Capture the cell that displays the provided text and extract its [x, y] central coordinate. 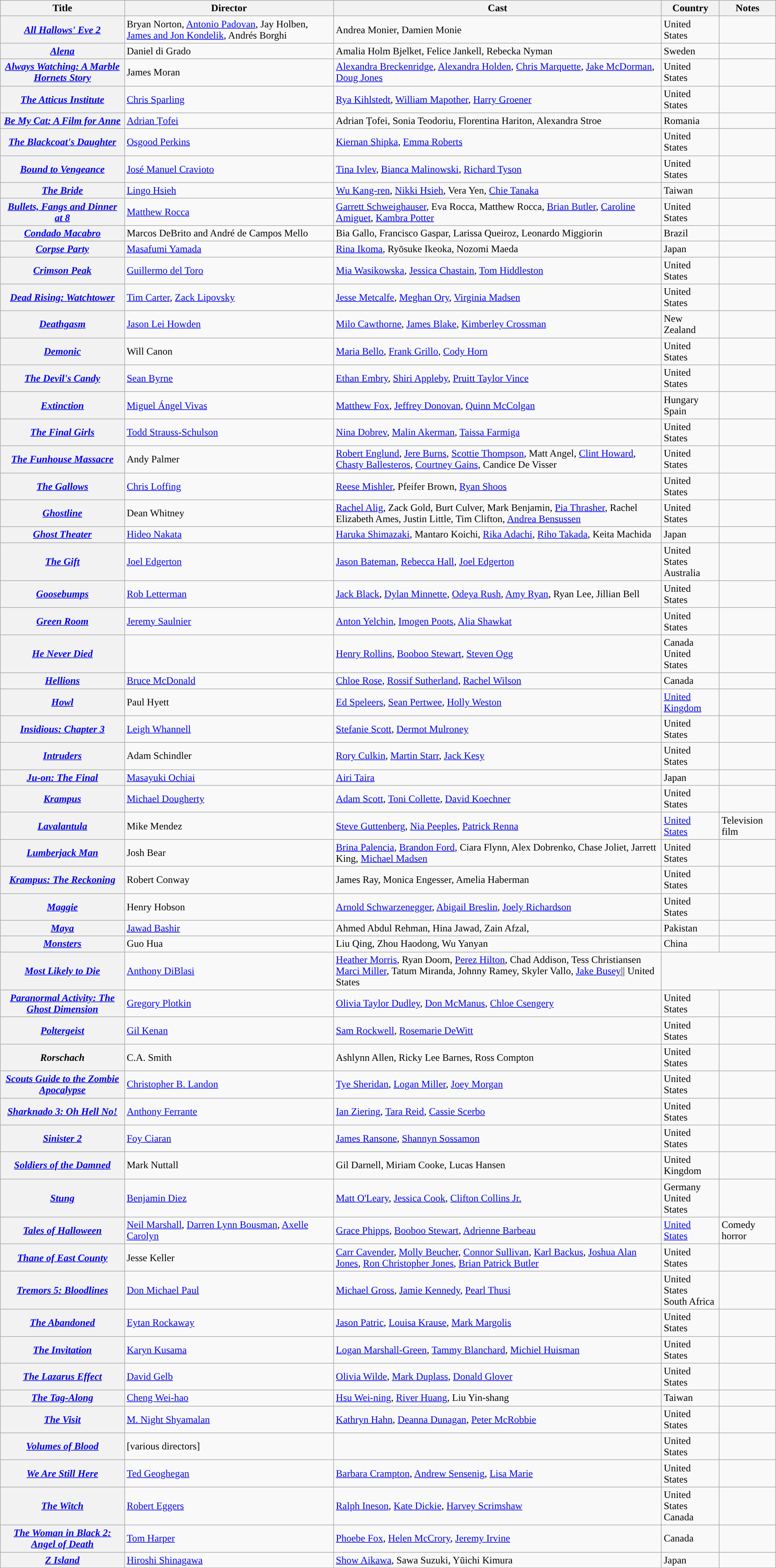
Gregory Plotkin [229, 1004]
Hiroshi Shinagawa [229, 1560]
New Zealand [691, 324]
Phoebe Fox, Helen McCrory, Jeremy Irvine [497, 1539]
Notes [747, 8]
Haruka Shimazaki, Mantaro Koichi, Rika Adachi, Riho Takada, Keita Machida [497, 535]
Jesse Metcalfe, Meghan Ory, Virginia Madsen [497, 298]
The Bride [62, 190]
Garrett Schweighauser, Eva Rocca, Matthew Rocca, Brian Butler, Caroline Amiguet, Kambra Potter [497, 211]
Paul Hyett [229, 702]
Hideo Nakata [229, 535]
Michael Dougherty [229, 799]
Tina Ivlev, Bianca Malinowski, Richard Tyson [497, 169]
The Devil's Candy [62, 378]
Lavalantula [62, 826]
Rorschach [62, 1057]
CanadaUnited States [691, 654]
Show Aikawa, Sawa Suzuki, Yūichi Kimura [497, 1560]
The Visit [62, 1419]
Bound to Vengeance [62, 169]
Krampus [62, 799]
Christopher B. Landon [229, 1084]
Be My Cat: A Film for Anne [62, 121]
Jesse Keller [229, 1257]
Gil Kenan [229, 1030]
Andy Palmer [229, 459]
Television film [747, 826]
HungarySpain [691, 406]
Neil Marshall, Darren Lynn Bousman, Axelle Carolyn [229, 1231]
Thane of East County [62, 1257]
Ed Speleers, Sean Pertwee, Holly Weston [497, 702]
Romania [691, 121]
Adrian Țofei [229, 121]
United StatesSouth Africa [691, 1290]
The Blackcoat's Daughter [62, 142]
Miguel Ángel Vivas [229, 406]
M. Night Shyamalan [229, 1419]
Barbara Crampton, Andrew Sensenig, Lisa Marie [497, 1473]
Matthew Rocca [229, 211]
Country [691, 8]
Arnold Schwarzenegger, Abigail Breslin, Joely Richardson [497, 907]
Monsters [62, 944]
Gil Darnell, Miriam Cooke, Lucas Hansen [497, 1165]
Bruce McDonald [229, 681]
Airi Taira [497, 778]
Steve Guttenberg, Nia Peeples, Patrick Renna [497, 826]
José Manuel Cravioto [229, 169]
Alena [62, 51]
Anthony DiBlasi [229, 971]
Masafumi Yamada [229, 249]
Scouts Guide to the Zombie Apocalypse [62, 1084]
Hsu Wei-ning, River Huang, Liu Yin-shang [497, 1398]
Krampus: The Reckoning [62, 880]
Poltergeist [62, 1030]
Stung [62, 1198]
Ahmed Abdul Rehman, Hina Jawad, Zain Afzal, [497, 928]
Ralph Ineson, Kate Dickie, Harvey Scrimshaw [497, 1506]
Kiernan Shipka, Emma Roberts [497, 142]
Dead Rising: Watchtower [62, 298]
Tim Carter, Zack Lipovsky [229, 298]
Z Island [62, 1560]
Maya [62, 928]
Jawad Bashir [229, 928]
Amalia Holm Bjelket, Felice Jankell, Rebecka Nyman [497, 51]
United StatesAustralia [691, 562]
Robert Eggers [229, 1506]
Jack Black, Dylan Minnette, Odeya Rush, Amy Ryan, Ryan Lee, Jillian Bell [497, 594]
Deathgasm [62, 324]
Wu Kang-ren, Nikki Hsieh, Vera Yen, Chie Tanaka [497, 190]
United StatesCanada [691, 1506]
Grace Phipps, Booboo Stewart, Adrienne Barbeau [497, 1231]
Green Room [62, 621]
Reese Mishler, Pfeifer Brown, Ryan Shoos [497, 486]
Sean Byrne [229, 378]
Adam Scott, Toni Collette, David Koechner [497, 799]
Insidious: Chapter 3 [62, 729]
Foy Ciaran [229, 1139]
Jason Lei Howden [229, 324]
Olivia Taylor Dudley, Don McManus, Chloe Csengery [497, 1004]
Rachel Alig, Zack Gold, Burt Culver, Mark Benjamin, Pia Thrasher, Rachel Elizabeth Ames, Justin Little, Tim Clifton, Andrea Bensussen [497, 513]
Cast [497, 8]
We Are Still Here [62, 1473]
Sinister 2 [62, 1139]
Ian Ziering, Tara Reid, Cassie Scerbo [497, 1111]
The Abandoned [62, 1323]
Josh Bear [229, 853]
Leigh Whannell [229, 729]
Brina Palencia, Brandon Ford, Ciara Flynn, Alex Dobrenko, Chase Joliet, Jarrett King, Michael Madsen [497, 853]
Sharknado 3: Oh Hell No! [62, 1111]
Rina Ikoma, Ryōsuke Ikeoka, Nozomi Maeda [497, 249]
Anton Yelchin, Imogen Poots, Alia Shawkat [497, 621]
The Gallows [62, 486]
Rob Letterman [229, 594]
Condado Macabro [62, 233]
Bryan Norton, Antonio Padovan, Jay Holben, James and Jon Kondelik, Andrés Borghi [229, 30]
Eytan Rockaway [229, 1323]
Crimson Peak [62, 270]
Chloe Rose, Rossif Sutherland, Rachel Wilson [497, 681]
James Ray, Monica Engesser, Amelia Haberman [497, 880]
Liu Qing, Zhou Haodong, Wu Yanyan [497, 944]
Most Likely to Die [62, 971]
Ashlynn Allen, Ricky Lee Barnes, Ross Compton [497, 1057]
Carr Cavender, Molly Beucher, Connor Sullivan, Karl Backus, Joshua Alan Jones, Ron Christopher Jones, Brian Patrick Butler [497, 1257]
Todd Strauss-Schulson [229, 432]
Title [62, 8]
Guo Hua [229, 944]
Ghostline [62, 513]
All Hallows' Eve 2 [62, 30]
Ghost Theater [62, 535]
Pakistan [691, 928]
The Lazarus Effect [62, 1377]
Always Watching: A Marble Hornets Story [62, 72]
The Tag-Along [62, 1398]
Tremors 5: Bloodlines [62, 1290]
[various directors] [229, 1446]
James Ransone, Shannyn Sossamon [497, 1139]
He Never Died [62, 654]
Mike Mendez [229, 826]
Nina Dobrev, Malin Akerman, Taissa Farmiga [497, 432]
Will Canon [229, 352]
Matthew Fox, Jeffrey Donovan, Quinn McColgan [497, 406]
Kathryn Hahn, Deanna Dunagan, Peter McRobbie [497, 1419]
Daniel di Grado [229, 51]
The Woman in Black 2: Angel of Death [62, 1539]
Guillermo del Toro [229, 270]
Adam Schindler [229, 756]
Tom Harper [229, 1539]
Robert Englund, Jere Burns, Scottie Thompson, Matt Angel, Clint Howard, Chasty Ballesteros, Courtney Gains, Candice De Visser [497, 459]
Ethan Embry, Shiri Appleby, Pruitt Taylor Vince [497, 378]
Hellions [62, 681]
Lumberjack Man [62, 853]
Tales of Halloween [62, 1231]
Marcos DeBrito and André de Campos Mello [229, 233]
Bullets, Fangs and Dinner at 8 [62, 211]
Comedy horror [747, 1231]
C.A. Smith [229, 1057]
China [691, 944]
Maria Bello, Frank Grillo, Cody Horn [497, 352]
Logan Marshall-Green, Tammy Blanchard, Michiel Huisman [497, 1349]
Mark Nuttall [229, 1165]
Stefanie Scott, Dermot Mulroney [497, 729]
Howl [62, 702]
The Funhouse Massacre [62, 459]
Andrea Monier, Damien Monie [497, 30]
Tye Sheridan, Logan Miller, Joey Morgan [497, 1084]
David Gelb [229, 1377]
Sweden [691, 51]
Rya Kihlstedt, William Mapother, Harry Groener [497, 100]
GermanyUnited States [691, 1198]
Karyn Kusama [229, 1349]
Rory Culkin, Martin Starr, Jack Kesy [497, 756]
Matt O'Leary, Jessica Cook, Clifton Collins Jr. [497, 1198]
Jeremy Saulnier [229, 621]
Jason Patric, Louisa Krause, Mark Margolis [497, 1323]
The Atticus Institute [62, 100]
Don Michael Paul [229, 1290]
Michael Gross, Jamie Kennedy, Pearl Thusi [497, 1290]
Intruders [62, 756]
Ju-on: The Final [62, 778]
Chris Loffing [229, 486]
Goosebumps [62, 594]
Bia Gallo, Francisco Gaspar, Larissa Queiroz, Leonardo Miggiorin [497, 233]
Benjamin Diez [229, 1198]
Soldiers of the Damned [62, 1165]
Cheng Wei-hao [229, 1398]
Volumes of Blood [62, 1446]
Chris Sparling [229, 100]
Osgood Perkins [229, 142]
Olivia Wilde, Mark Duplass, Donald Glover [497, 1377]
Lingo Hsieh [229, 190]
Dean Whitney [229, 513]
Ted Geoghegan [229, 1473]
Masayuki Ochiai [229, 778]
Anthony Ferrante [229, 1111]
Henry Rollins, Booboo Stewart, Steven Ogg [497, 654]
Director [229, 8]
The Gift [62, 562]
Adrian Țofei, Sonia Teodoriu, Florentina Hariton, Alexandra Stroe [497, 121]
The Final Girls [62, 432]
Paranormal Activity: The Ghost Dimension [62, 1004]
Milo Cawthorne, James Blake, Kimberley Crossman [497, 324]
Extinction [62, 406]
Maggie [62, 907]
Corpse Party [62, 249]
Sam Rockwell, Rosemarie DeWitt [497, 1030]
The Invitation [62, 1349]
Brazil [691, 233]
Mia Wasikowska, Jessica Chastain, Tom Hiddleston [497, 270]
Joel Edgerton [229, 562]
Henry Hobson [229, 907]
Robert Conway [229, 880]
The Witch [62, 1506]
Demonic [62, 352]
Jason Bateman, Rebecca Hall, Joel Edgerton [497, 562]
Alexandra Breckenridge, Alexandra Holden, Chris Marquette, Jake McDorman, Doug Jones [497, 72]
James Moran [229, 72]
